Scan for the cell matching the given text and deliver its [X, Y] coordinate at center. 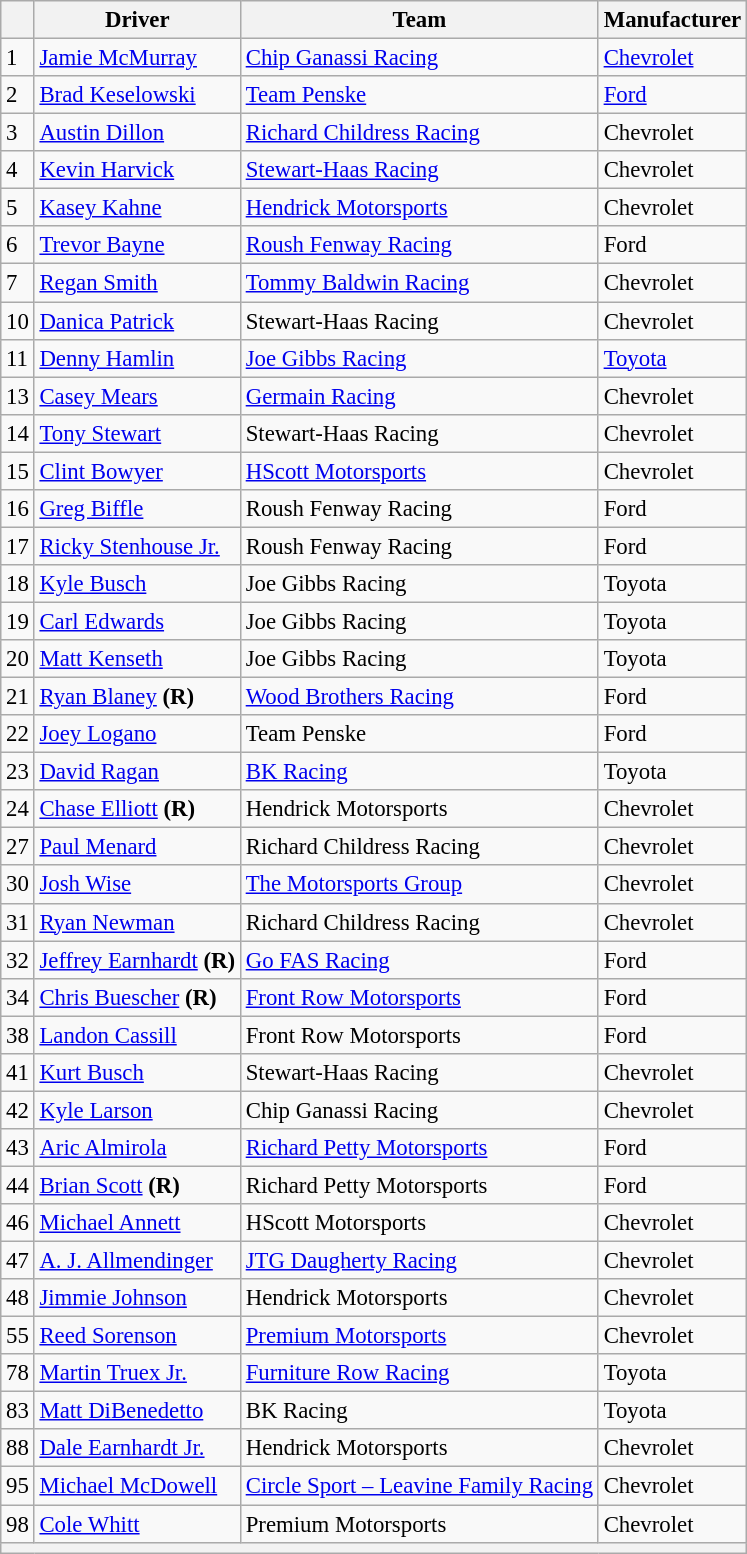
4 [18, 170]
Chris Buescher (R) [137, 997]
1 [18, 58]
11 [18, 358]
18 [18, 584]
Carl Edwards [137, 621]
Cole Whitt [137, 1524]
Matt DiBenedetto [137, 1411]
David Ragan [137, 772]
Dale Earnhardt Jr. [137, 1449]
The Motorsports Group [419, 885]
A. J. Allmendinger [137, 1261]
10 [18, 321]
22 [18, 734]
Kyle Larson [137, 1110]
47 [18, 1261]
24 [18, 809]
14 [18, 433]
Regan Smith [137, 283]
Austin Dillon [137, 133]
Furniture Row Racing [419, 1373]
43 [18, 1148]
46 [18, 1223]
7 [18, 283]
16 [18, 509]
23 [18, 772]
Ricky Stenhouse Jr. [137, 546]
27 [18, 847]
78 [18, 1373]
JTG Daugherty Racing [419, 1261]
Reed Sorenson [137, 1336]
Team [419, 20]
Tony Stewart [137, 433]
Wood Brothers Racing [419, 697]
Jamie McMurray [137, 58]
Danica Patrick [137, 321]
3 [18, 133]
Matt Kenseth [137, 659]
Germain Racing [419, 396]
Casey Mears [137, 396]
15 [18, 471]
Ryan Newman [137, 922]
Ryan Blaney (R) [137, 697]
83 [18, 1411]
Greg Biffle [137, 509]
Landon Cassill [137, 1035]
Tommy Baldwin Racing [419, 283]
44 [18, 1185]
2 [18, 95]
Martin Truex Jr. [137, 1373]
Brad Keselowski [137, 95]
5 [18, 208]
Kevin Harvick [137, 170]
30 [18, 885]
Chase Elliott (R) [137, 809]
95 [18, 1486]
Paul Menard [137, 847]
19 [18, 621]
98 [18, 1524]
34 [18, 997]
Kurt Busch [137, 1073]
21 [18, 697]
88 [18, 1449]
31 [18, 922]
Josh Wise [137, 885]
41 [18, 1073]
Jeffrey Earnhardt (R) [137, 960]
Circle Sport – Leavine Family Racing [419, 1486]
Jimmie Johnson [137, 1298]
Aric Almirola [137, 1148]
Michael Annett [137, 1223]
Kasey Kahne [137, 208]
20 [18, 659]
55 [18, 1336]
Joey Logano [137, 734]
13 [18, 396]
Kyle Busch [137, 584]
32 [18, 960]
42 [18, 1110]
Brian Scott (R) [137, 1185]
Go FAS Racing [419, 960]
Michael McDowell [137, 1486]
17 [18, 546]
Clint Bowyer [137, 471]
6 [18, 245]
Driver [137, 20]
Manufacturer [672, 20]
48 [18, 1298]
38 [18, 1035]
Trevor Bayne [137, 245]
Denny Hamlin [137, 358]
